Return (X, Y) of the center of cell containing provided text 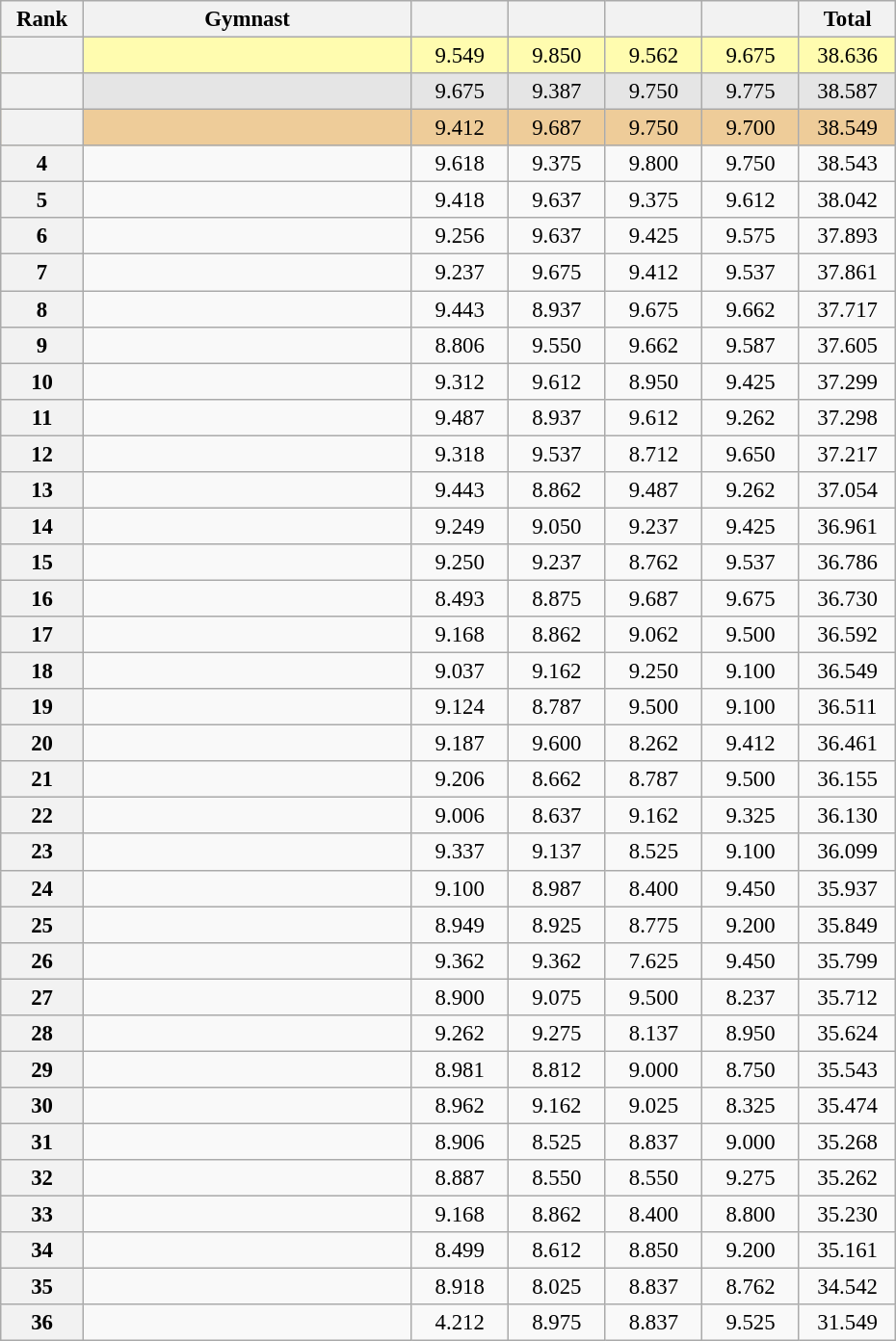
8.775 (653, 925)
37.299 (848, 381)
8.806 (461, 345)
9.006 (461, 816)
34.542 (848, 1287)
9.256 (461, 236)
8.800 (751, 1215)
15 (42, 563)
35.799 (848, 960)
37.217 (848, 454)
9.700 (751, 128)
8.981 (461, 1069)
34 (42, 1250)
5 (42, 200)
9.025 (653, 1106)
9.137 (557, 853)
8.237 (751, 997)
9.187 (461, 744)
9.318 (461, 454)
9.850 (557, 56)
33 (42, 1215)
26 (42, 960)
23 (42, 853)
9.600 (557, 744)
20 (42, 744)
36.461 (848, 744)
16 (42, 598)
38.549 (848, 128)
35.161 (848, 1250)
36.155 (848, 779)
8.918 (461, 1287)
24 (42, 888)
Total (848, 19)
9.550 (557, 345)
25 (42, 925)
9.124 (461, 707)
7.625 (653, 960)
8.875 (557, 598)
8.975 (557, 1323)
37.605 (848, 345)
7 (42, 273)
8.712 (653, 454)
35 (42, 1287)
8.925 (557, 925)
9.775 (751, 92)
37.861 (848, 273)
9.325 (751, 816)
30 (42, 1106)
9.037 (461, 671)
37.893 (848, 236)
31.549 (848, 1323)
21 (42, 779)
8.949 (461, 925)
8.906 (461, 1142)
8.812 (557, 1069)
35.230 (848, 1215)
9.800 (653, 164)
36.592 (848, 635)
9.062 (653, 635)
36.130 (848, 816)
36.786 (848, 563)
37.298 (848, 417)
4 (42, 164)
9.549 (461, 56)
19 (42, 707)
36.099 (848, 853)
4.212 (461, 1323)
12 (42, 454)
6 (42, 236)
8.662 (557, 779)
Rank (42, 19)
8.325 (751, 1106)
36.730 (848, 598)
29 (42, 1069)
17 (42, 635)
36.511 (848, 707)
9.618 (461, 164)
9.206 (461, 779)
8.887 (461, 1178)
32 (42, 1178)
14 (42, 526)
27 (42, 997)
8.493 (461, 598)
38.587 (848, 92)
8.262 (653, 744)
35.849 (848, 925)
9.050 (557, 526)
35.268 (848, 1142)
35.712 (848, 997)
36 (42, 1323)
36.961 (848, 526)
8.137 (653, 1034)
11 (42, 417)
35.474 (848, 1106)
9.075 (557, 997)
9.575 (751, 236)
36.549 (848, 671)
9.387 (557, 92)
8.637 (557, 816)
8.987 (557, 888)
Gymnast (247, 19)
9.249 (461, 526)
8.962 (461, 1106)
10 (42, 381)
9 (42, 345)
8.750 (751, 1069)
38.042 (848, 200)
8.900 (461, 997)
9.587 (751, 345)
35.543 (848, 1069)
38.543 (848, 164)
28 (42, 1034)
9.312 (461, 381)
8 (42, 309)
38.636 (848, 56)
8.850 (653, 1250)
9.650 (751, 454)
35.262 (848, 1178)
31 (42, 1142)
8.025 (557, 1287)
22 (42, 816)
9.418 (461, 200)
35.624 (848, 1034)
8.612 (557, 1250)
9.562 (653, 56)
35.937 (848, 888)
8.499 (461, 1250)
37.054 (848, 490)
18 (42, 671)
13 (42, 490)
9.525 (751, 1323)
9.337 (461, 853)
37.717 (848, 309)
